Pinpoint the cell where the given text exists, returning its [X, Y] midpoint coordinate. 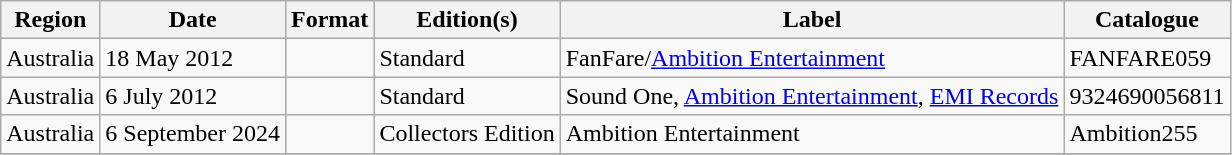
Edition(s) [467, 20]
18 May 2012 [193, 58]
Catalogue [1147, 20]
Sound One, Ambition Entertainment, EMI Records [812, 96]
9324690056811 [1147, 96]
Ambition255 [1147, 134]
Collectors Edition [467, 134]
Ambition Entertainment [812, 134]
Label [812, 20]
FANFARE059 [1147, 58]
6 July 2012 [193, 96]
Region [50, 20]
Date [193, 20]
6 September 2024 [193, 134]
FanFare/Ambition Entertainment [812, 58]
Format [329, 20]
